Return the [X, Y] coordinate for the center point of the cell that contains the specified text.  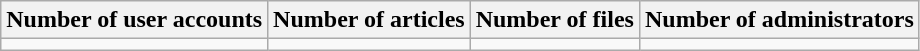
Number of user accounts [134, 20]
Number of files [554, 20]
Number of administrators [779, 20]
Number of articles [370, 20]
